Determine the [x, y] coordinate at the center of the cell enclosing the given text.  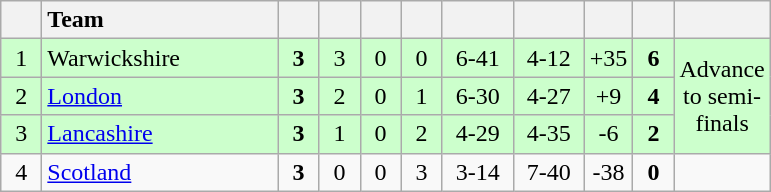
+35 [608, 58]
-38 [608, 172]
Advance to semi-finals [722, 96]
4-12 [548, 58]
6-30 [478, 96]
7-40 [548, 172]
6-41 [478, 58]
+9 [608, 96]
Team [160, 20]
4-35 [548, 134]
6 [654, 58]
3-14 [478, 172]
Scotland [160, 172]
-6 [608, 134]
Lancashire [160, 134]
Warwickshire [160, 58]
4-29 [478, 134]
4-27 [548, 96]
London [160, 96]
